Extract the [X, Y] coordinate from the center of the cell holding the provided text.  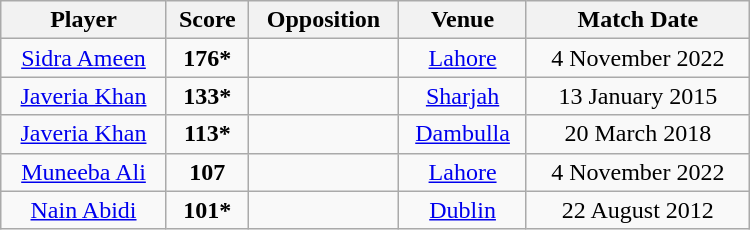
Nain Abidi [84, 210]
Match Date [638, 20]
Sharjah [463, 96]
113* [207, 134]
13 January 2015 [638, 96]
107 [207, 172]
Sidra Ameen [84, 58]
Dublin [463, 210]
176* [207, 58]
Opposition [323, 20]
20 March 2018 [638, 134]
101* [207, 210]
22 August 2012 [638, 210]
Player [84, 20]
133* [207, 96]
Venue [463, 20]
Score [207, 20]
Dambulla [463, 134]
Muneeba Ali [84, 172]
